Search for the cell housing the specified text and yield its [X, Y] center coordinate. 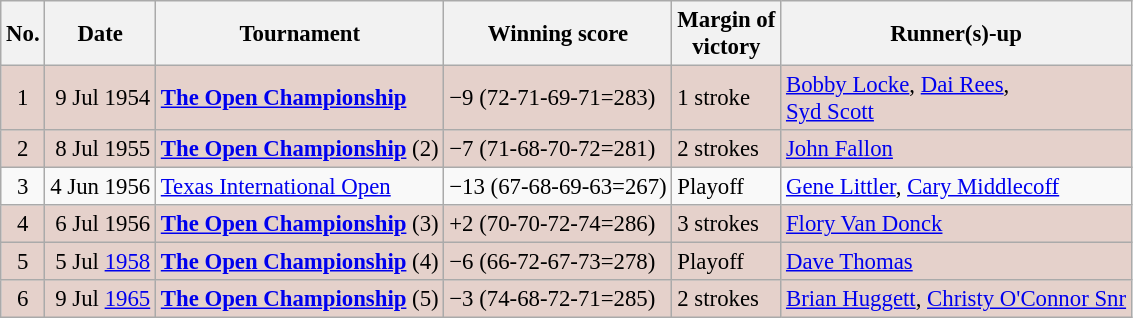
Gene Littler, Cary Middlecoff [956, 187]
3 strokes [726, 224]
Texas International Open [299, 187]
Runner(s)-up [956, 34]
Winning score [558, 34]
The Open Championship (2) [299, 149]
2 [23, 149]
5 Jul 1958 [100, 262]
The Open Championship (3) [299, 224]
−3 (74-68-72-71=285) [558, 299]
5 [23, 262]
4 [23, 224]
6 Jul 1956 [100, 224]
1 stroke [726, 98]
Flory Van Donck [956, 224]
9 Jul 1954 [100, 98]
9 Jul 1965 [100, 299]
The Open Championship (4) [299, 262]
Margin ofvictory [726, 34]
3 [23, 187]
Date [100, 34]
Dave Thomas [956, 262]
−7 (71-68-70-72=281) [558, 149]
−6 (66-72-67-73=278) [558, 262]
+2 (70-70-72-74=286) [558, 224]
4 Jun 1956 [100, 187]
Brian Huggett, Christy O'Connor Snr [956, 299]
No. [23, 34]
−13 (67-68-69-63=267) [558, 187]
1 [23, 98]
John Fallon [956, 149]
The Open Championship (5) [299, 299]
Tournament [299, 34]
8 Jul 1955 [100, 149]
6 [23, 299]
−9 (72-71-69-71=283) [558, 98]
The Open Championship [299, 98]
Bobby Locke, Dai Rees, Syd Scott [956, 98]
